Extract the [X, Y] coordinate from the center of the cell holding the provided text.  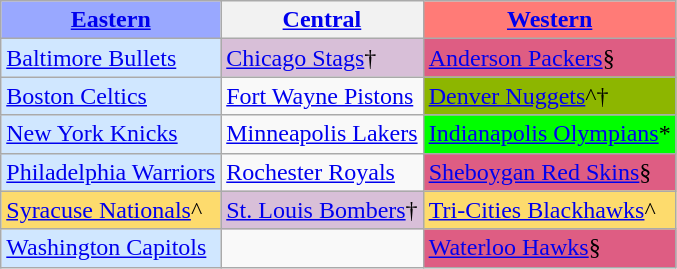
New York Knicks [111, 134]
St. Louis Bombers† [322, 210]
Tri-Cities Blackhawks^ [550, 210]
Eastern [111, 20]
Waterloo Hawks§ [550, 248]
Western [550, 20]
Anderson Packers§ [550, 58]
Sheboygan Red Skins§ [550, 172]
Indianapolis Olympians* [550, 134]
Boston Celtics [111, 96]
Minneapolis Lakers [322, 134]
Washington Capitols [111, 248]
Central [322, 20]
Fort Wayne Pistons [322, 96]
Chicago Stags† [322, 58]
Rochester Royals [322, 172]
Syracuse Nationals^ [111, 210]
Philadelphia Warriors [111, 172]
Denver Nuggets^† [550, 96]
Baltimore Bullets [111, 58]
